Detect which cell encompasses the target text, then output its (X, Y) center coordinate. 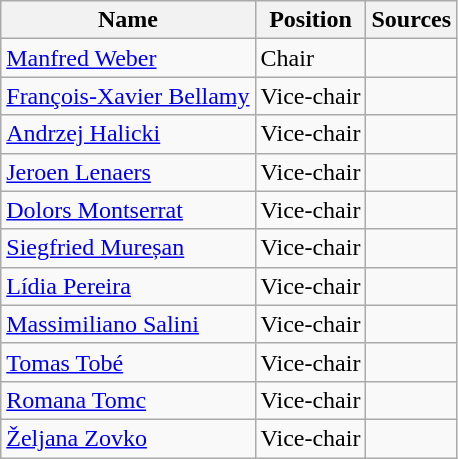
Siegfried Mureșan (128, 248)
Chair (310, 58)
Position (310, 20)
Željana Zovko (128, 438)
Sources (412, 20)
Tomas Tobé (128, 362)
Manfred Weber (128, 58)
Romana Tomc (128, 400)
Name (128, 20)
Lídia Pereira (128, 286)
Jeroen Lenaers (128, 172)
François-Xavier Bellamy (128, 96)
Massimiliano Salini (128, 324)
Andrzej Halicki (128, 134)
Dolors Montserrat (128, 210)
